Return (X, Y) of the center of cell containing provided text 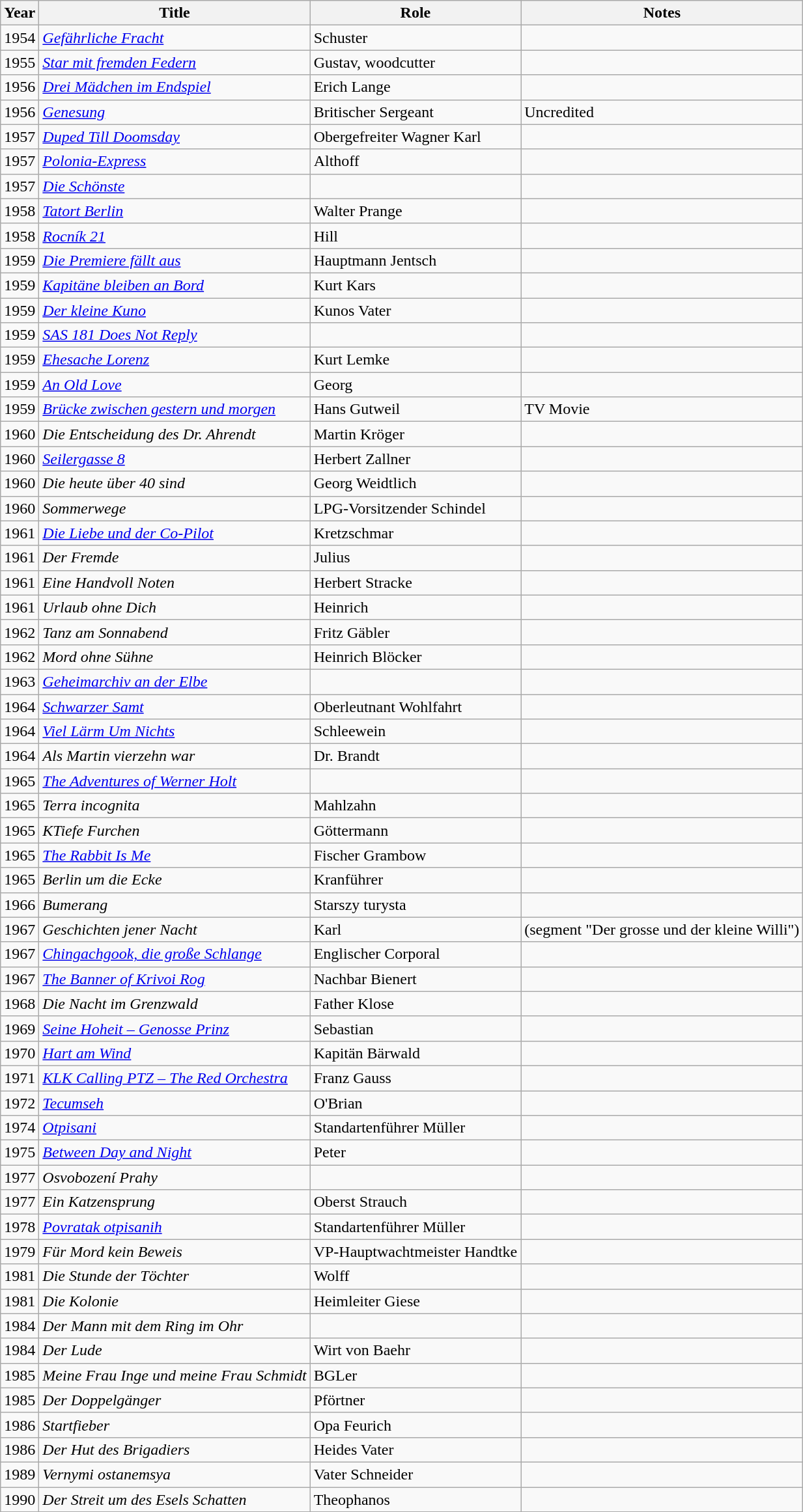
Uncredited (662, 112)
Herbert Zallner (416, 459)
KLK Calling PTZ – The Red Orchestra (175, 1078)
Kranführer (416, 880)
Die Liebe und der Co-Pilot (175, 533)
Hans Gutweil (416, 409)
1990 (20, 1499)
Tecumseh (175, 1103)
Brücke zwischen gestern und morgen (175, 409)
Althoff (416, 161)
Vater Schneider (416, 1474)
Oberleutnant Wohlfahrt (416, 706)
Mahlzahn (416, 806)
Chingachgook, die große Schlange (175, 954)
Bumerang (175, 905)
SAS 181 Does Not Reply (175, 335)
Die Nacht im Grenzwald (175, 1004)
1972 (20, 1103)
Schwarzer Samt (175, 706)
Schuster (416, 38)
Geheimarchiv an der Elbe (175, 681)
Kretzschmar (416, 533)
Heinrich (416, 607)
Star mit fremden Federn (175, 62)
Father Klose (416, 1004)
1974 (20, 1128)
Title (175, 13)
Georg Weidtlich (416, 484)
Seine Hoheit – Genosse Prinz (175, 1028)
Starszy turysta (416, 905)
Fischer Grambow (416, 855)
Ehesache Lorenz (175, 360)
Walter Prange (416, 211)
Der Lude (175, 1351)
Der Hut des Brigadiers (175, 1450)
Englischer Corporal (416, 954)
Berlin um die Ecke (175, 880)
LPG-Vorsitzender Schindel (416, 508)
Meine Frau Inge und meine Frau Schmidt (175, 1375)
Die Stunde der Töchter (175, 1276)
1963 (20, 681)
KTiefe Furchen (175, 831)
Georg (416, 385)
Heinrich Blöcker (416, 657)
BGLer (416, 1375)
Fritz Gäbler (416, 632)
Kapitän Bärwald (416, 1053)
1979 (20, 1252)
Kunos Vater (416, 310)
TV Movie (662, 409)
Karl (416, 929)
Role (416, 13)
(segment "Der grosse und der kleine Willi") (662, 929)
Die Kolonie (175, 1301)
Startfieber (175, 1425)
The Banner of Krivoi Rog (175, 979)
Der Doppelgänger (175, 1400)
Povratak otpisanih (175, 1227)
Die Schönste (175, 186)
Der Mann mit dem Ring im Ohr (175, 1326)
Die Premiere fällt aus (175, 260)
Duped Till Doomsday (175, 137)
Kapitäne bleiben an Bord (175, 285)
VP-Hauptwachtmeister Handtke (416, 1252)
Der Fremde (175, 558)
Geschichten jener Nacht (175, 929)
1968 (20, 1004)
Kurt Lemke (416, 360)
Hill (416, 236)
O'Brian (416, 1103)
Die heute über 40 sind (175, 484)
Die Entscheidung des Dr. Ahrendt (175, 434)
Opa Feurich (416, 1425)
Erich Lange (416, 87)
Between Day and Night (175, 1153)
Theophanos (416, 1499)
Wirt von Baehr (416, 1351)
Tanz am Sonnabend (175, 632)
Hauptmann Jentsch (416, 260)
Franz Gauss (416, 1078)
Tatort Berlin (175, 211)
Urlaub ohne Dich (175, 607)
An Old Love (175, 385)
Sebastian (416, 1028)
Drei Mädchen im Endspiel (175, 87)
1970 (20, 1053)
Otpisani (175, 1128)
Für Mord kein Beweis (175, 1252)
1966 (20, 905)
Wolff (416, 1276)
Mord ohne Sühne (175, 657)
1978 (20, 1227)
Vernymi ostanemsya (175, 1474)
Britischer Sergeant (416, 112)
Gustav, woodcutter (416, 62)
1955 (20, 62)
The Rabbit Is Me (175, 855)
Polonia-Express (175, 161)
Herbert Stracke (416, 583)
Peter (416, 1153)
Heides Vater (416, 1450)
Heimleiter Giese (416, 1301)
Julius (416, 558)
Obergefreiter Wagner Karl (416, 137)
Nachbar Bienert (416, 979)
Viel Lärm Um Nichts (175, 732)
Genesung (175, 112)
Als Martin vierzehn war (175, 756)
1989 (20, 1474)
Osvobození Prahy (175, 1177)
Eine Handvoll Noten (175, 583)
Hart am Wind (175, 1053)
Schleewein (416, 732)
1971 (20, 1078)
Pförtner (416, 1400)
Seilergasse 8 (175, 459)
1954 (20, 38)
1975 (20, 1153)
Martin Kröger (416, 434)
Gefährliche Fracht (175, 38)
Notes (662, 13)
Terra incognita (175, 806)
Year (20, 13)
The Adventures of Werner Holt (175, 781)
Der kleine Kuno (175, 310)
Rocník 21 (175, 236)
Göttermann (416, 831)
Ein Katzensprung (175, 1202)
Dr. Brandt (416, 756)
1969 (20, 1028)
Oberst Strauch (416, 1202)
Der Streit um des Esels Schatten (175, 1499)
Sommerwege (175, 508)
Kurt Kars (416, 285)
